From the cell containing the given text, extract its center point as (x, y) coordinate. 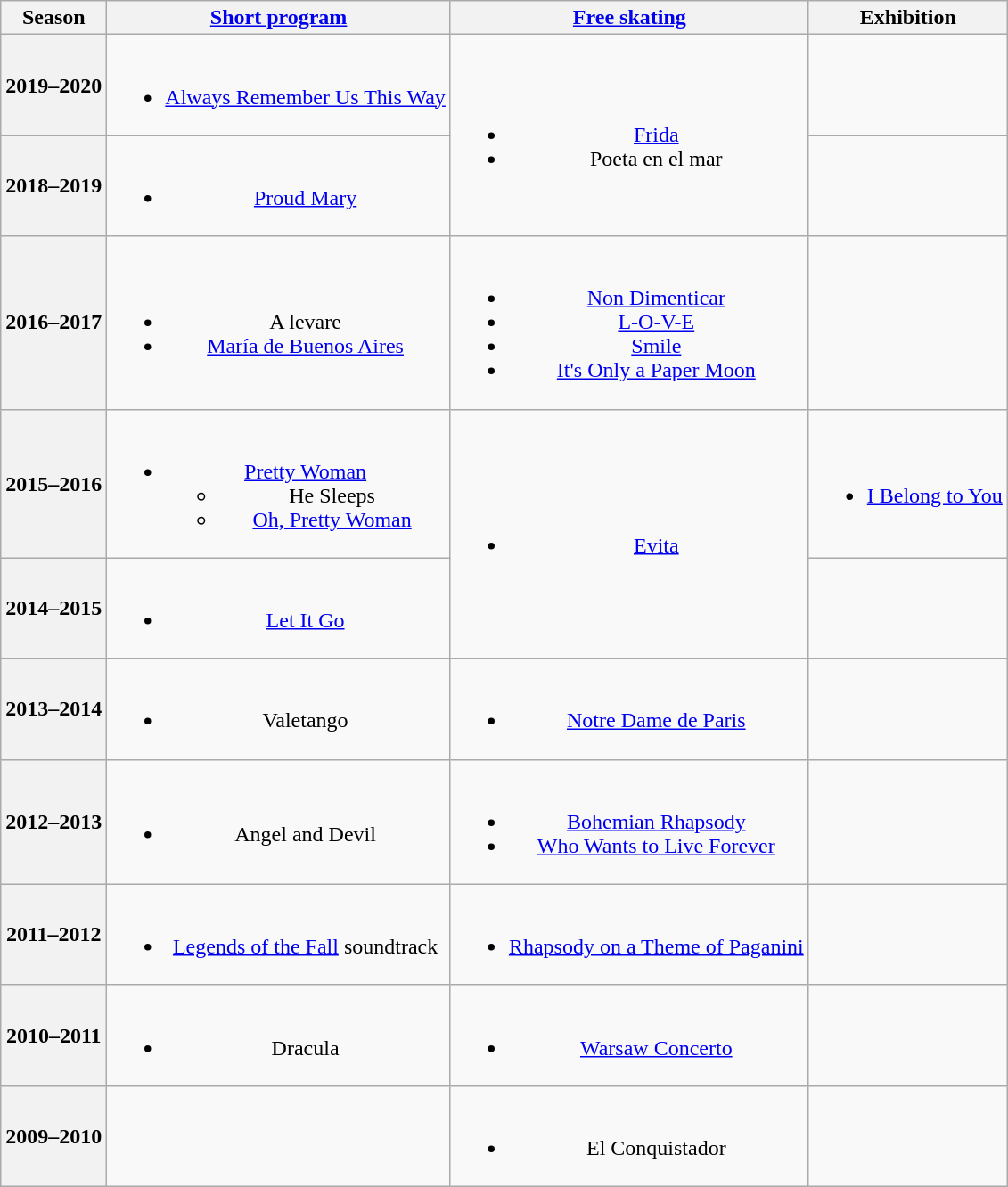
Angel and Devil (279, 822)
Valetango (279, 709)
Dracula (279, 1036)
2013–2014 (53, 709)
2015–2016 (53, 483)
Proud Mary (279, 185)
2012–2013 (53, 822)
Free skating (629, 18)
2019–2020 (53, 86)
El Conquistador (629, 1135)
Evita (629, 534)
Let It Go (279, 608)
I Belong to You (907, 483)
Short program (279, 18)
Notre Dame de Paris (629, 709)
2009–2010 (53, 1135)
2010–2011 (53, 1036)
Season (53, 18)
Pretty WomanHe Sleeps Oh, Pretty Woman (279, 483)
2018–2019 (53, 185)
Warsaw Concerto (629, 1036)
Bohemian Rhapsody Who Wants to Live Forever (629, 822)
Non DimenticarL-O-V-ESmileIt's Only a Paper Moon (629, 323)
Always Remember Us This Way (279, 86)
2014–2015 (53, 608)
Exhibition (907, 18)
2016–2017 (53, 323)
Frida Poeta en el mar (629, 135)
2011–2012 (53, 934)
A levare María de Buenos Aires (279, 323)
Rhapsody on a Theme of Paganini (629, 934)
Legends of the Fall soundtrack (279, 934)
